Locate the cell with the specified text and output its [x, y] center coordinate. 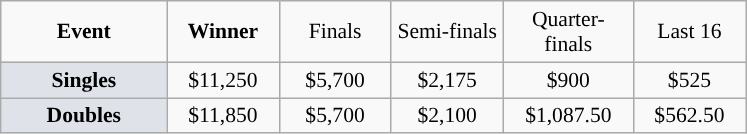
$525 [689, 80]
Doubles [84, 116]
$1,087.50 [568, 116]
$11,850 [223, 116]
$562.50 [689, 116]
Winner [223, 32]
Singles [84, 80]
Semi-finals [447, 32]
Last 16 [689, 32]
$11,250 [223, 80]
Event [84, 32]
Quarter-finals [568, 32]
$2,100 [447, 116]
$900 [568, 80]
Finals [335, 32]
$2,175 [447, 80]
